For the text-containing cell, return its midpoint in (x, y) coordinate format. 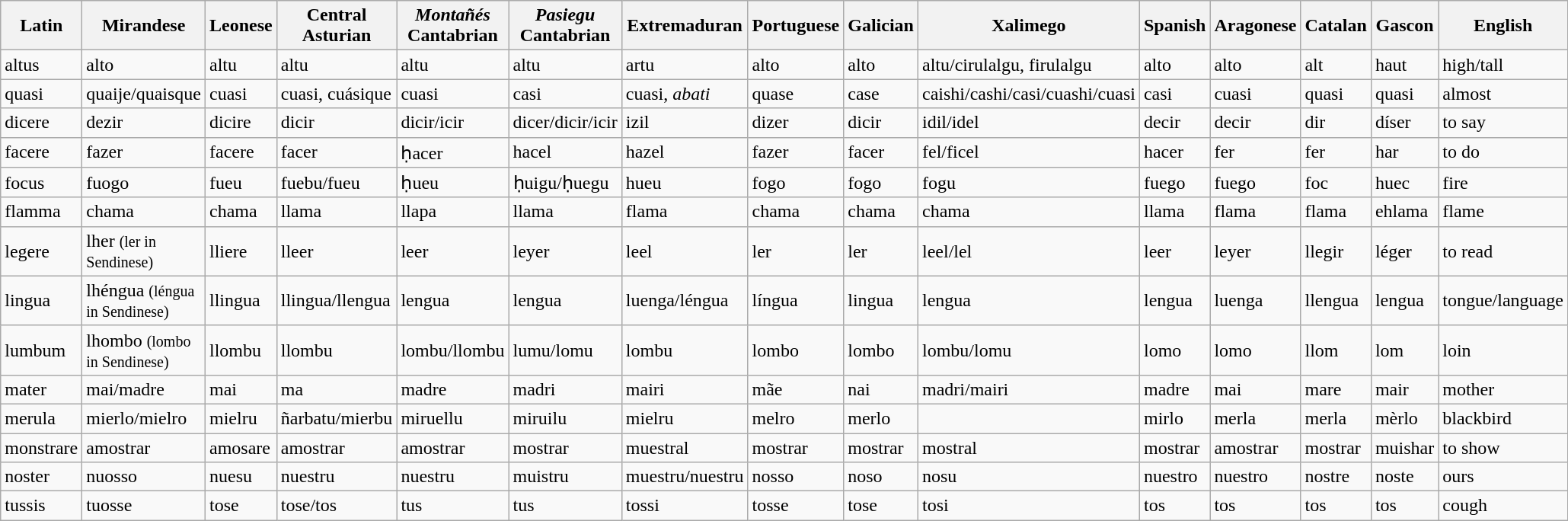
leel (685, 251)
ḥacer (452, 152)
hacel (565, 152)
muestru/nuestru (685, 477)
luenga (1255, 300)
mair (1404, 389)
dicire (241, 123)
Aragonese (1255, 26)
idil/idel (1028, 123)
nosso (796, 477)
to read (1503, 251)
to say (1503, 123)
merula (41, 418)
llegir (1336, 251)
díser (1404, 123)
cuasi, abati (685, 94)
hacer (1174, 152)
Gascon (1404, 26)
cough (1503, 506)
ehlama (1404, 212)
Portuguese (796, 26)
fuogo (144, 183)
lumbum (41, 350)
foc (1336, 183)
lliere (241, 251)
miruilu (565, 418)
Galician (881, 26)
tose/tos (337, 506)
ḥueu (452, 183)
dezir (144, 123)
Mirandese (144, 26)
lombu/lomu (1028, 350)
mierlo/mielro (144, 418)
tosse (796, 506)
fel/ficel (1028, 152)
nuosso (144, 477)
língua (796, 300)
mater (41, 389)
izil (685, 123)
nostre (1336, 477)
fuebu/fueu (337, 183)
mare (1336, 389)
mostral (1028, 447)
flame (1503, 212)
Central Asturian (337, 26)
lher (ler in Sendinese) (144, 251)
muestral (685, 447)
muistru (565, 477)
case (881, 94)
Latin (41, 26)
merlo (881, 418)
loin (1503, 350)
high/tall (1503, 65)
Spanish (1174, 26)
Pasiegu Cantabrian (565, 26)
llengua (1336, 300)
llapa (452, 212)
flamma (41, 212)
dizer (796, 123)
fire (1503, 183)
legere (41, 251)
llingua/llengua (337, 300)
artu (685, 65)
hazel (685, 152)
tuosse (144, 506)
ours (1503, 477)
lombu/llombu (452, 350)
Catalan (1336, 26)
nai (881, 389)
lumu/lomu (565, 350)
lleer (337, 251)
to do (1503, 152)
dicir/icir (452, 123)
nosu (1028, 477)
fueu (241, 183)
almost (1503, 94)
blackbird (1503, 418)
altus (41, 65)
melro (796, 418)
hueu (685, 183)
luenga/léngua (685, 300)
alt (1336, 65)
huec (1404, 183)
har (1404, 152)
lhéngua (léngua in Sendinese) (144, 300)
English (1503, 26)
mèrlo (1404, 418)
fogu (1028, 183)
noster (41, 477)
noste (1404, 477)
mairi (685, 389)
madri (565, 389)
to show (1503, 447)
tosi (1028, 506)
quase (796, 94)
Extremaduran (685, 26)
amosare (241, 447)
mãe (796, 389)
ma (337, 389)
llingua (241, 300)
tossi (685, 506)
lombu (685, 350)
leel/lel (1028, 251)
muishar (1404, 447)
lhombo (lombo in Sendinese) (144, 350)
Xalimego (1028, 26)
miruellu (452, 418)
ñarbatu/mierbu (337, 418)
nuesu (241, 477)
mai/madre (144, 389)
lom (1404, 350)
cuasi, cuásique (337, 94)
Leonese (241, 26)
llom (1336, 350)
noso (881, 477)
altu/cirulalgu, firulalgu (1028, 65)
léger (1404, 251)
dicer/dicir/icir (565, 123)
ḥuigu/ḥuegu (565, 183)
tongue/language (1503, 300)
mother (1503, 389)
caishi/cashi/casi/cuashi/cuasi (1028, 94)
tussis (41, 506)
dicere (41, 123)
dir (1336, 123)
mirlo (1174, 418)
monstrare (41, 447)
madri/mairi (1028, 389)
haut (1404, 65)
quaije/quaisque (144, 94)
Montañés Cantabrian (452, 26)
focus (41, 183)
